Return the (X, Y) coordinate for the center point of the cell that contains the specified text.  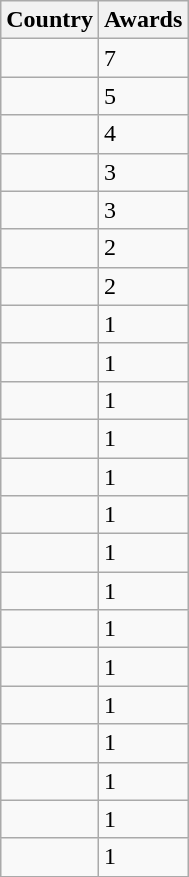
5 (142, 96)
7 (142, 58)
4 (142, 134)
Awards (142, 20)
Country (50, 20)
